Capture the cell that displays the provided text and extract its (x, y) central coordinate. 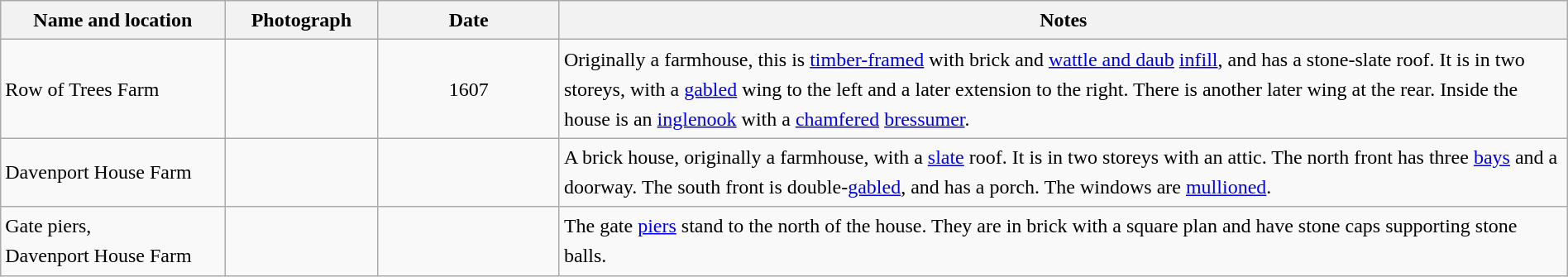
Photograph (301, 20)
Davenport House Farm (112, 172)
Gate piers,Davenport House Farm (112, 241)
Date (468, 20)
The gate piers stand to the north of the house. They are in brick with a square plan and have stone caps supporting stone balls. (1064, 241)
1607 (468, 89)
Name and location (112, 20)
Notes (1064, 20)
Row of Trees Farm (112, 89)
